Return (x, y) of the center of cell containing provided text 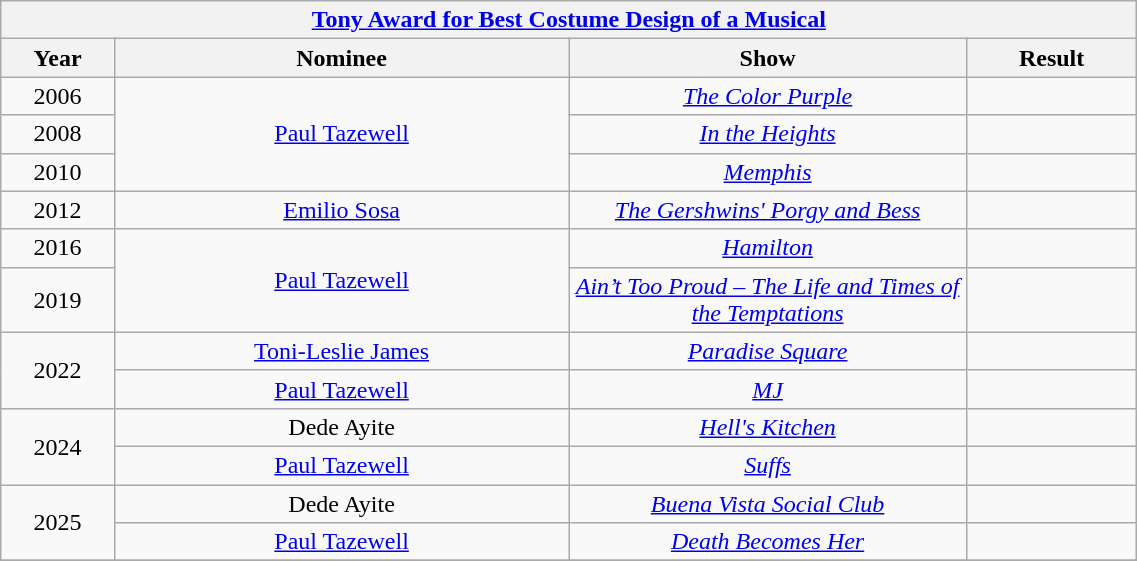
Memphis (768, 172)
2012 (58, 210)
Buena Vista Social Club (768, 503)
2022 (58, 370)
Hell's Kitchen (768, 427)
Suffs (768, 465)
Hamilton (768, 248)
2008 (58, 134)
Death Becomes Her (768, 542)
In the Heights (768, 134)
The Color Purple (768, 96)
Result (1051, 58)
Ain’t Too Proud – The Life and Times of the Temptations (768, 300)
Year (58, 58)
MJ (768, 389)
The Gershwins' Porgy and Bess (768, 210)
2019 (58, 300)
Nominee (341, 58)
Show (768, 58)
Paradise Square (768, 351)
2010 (58, 172)
Tony Award for Best Costume Design of a Musical (569, 20)
Toni-Leslie James (341, 351)
2025 (58, 522)
2016 (58, 248)
Emilio Sosa (341, 210)
2006 (58, 96)
2024 (58, 446)
